Provide the [X, Y] coordinate of the cell's center where the given text is located.  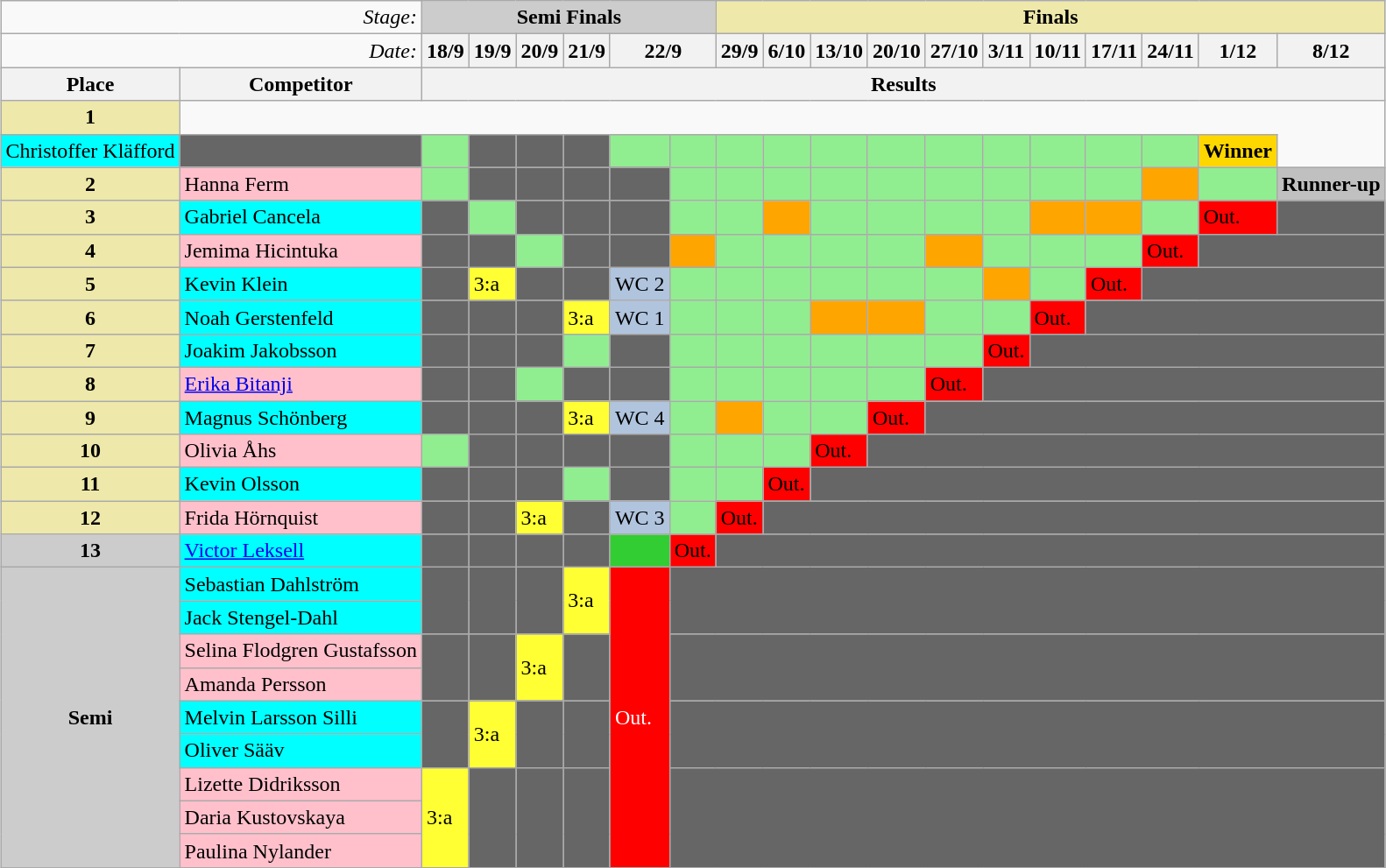
Jemima Hicintuka [301, 251]
2 [90, 184]
Jack Stengel-Dahl [301, 617]
6 [90, 317]
10 [90, 451]
Gabriel Cancela [301, 217]
Competitor [301, 84]
WC 1 [640, 317]
21/9 [587, 51]
WC 3 [640, 518]
Olivia Åhs [301, 451]
8/12 [1332, 51]
7 [90, 350]
Semi Finals [569, 18]
11 [90, 484]
1/12 [1237, 51]
Sebastian Dahlström [301, 584]
20/10 [896, 51]
Kevin Olsson [301, 484]
Paulina Nylander [301, 850]
9 [90, 418]
Erika Bitanji [301, 384]
Magnus Schönberg [301, 418]
27/10 [954, 51]
Results [903, 84]
3/11 [1006, 51]
Christoffer Kläfford [90, 151]
Selina Flodgren Gustafsson [301, 651]
5 [90, 284]
3 [90, 217]
Melvin Larsson Silli [301, 717]
Hanna Ferm [301, 184]
Date: [212, 51]
6/10 [787, 51]
Winner [1237, 151]
Place [90, 84]
19/9 [492, 51]
13/10 [839, 51]
Lizette Didriksson [301, 784]
Daria Kustovskaya [301, 817]
20/9 [540, 51]
Finals [1050, 18]
13 [90, 551]
WC 4 [640, 418]
Stage: [212, 18]
24/11 [1170, 51]
10/11 [1057, 51]
Victor Leksell [301, 551]
Amanda Persson [301, 684]
29/9 [739, 51]
Kevin Klein [301, 284]
Runner-up [1332, 184]
1 [90, 117]
Semi [90, 718]
8 [90, 384]
18/9 [445, 51]
Frida Hörnquist [301, 518]
17/11 [1114, 51]
WC 2 [640, 284]
12 [90, 518]
Noah Gerstenfeld [301, 317]
22/9 [662, 51]
Joakim Jakobsson [301, 350]
4 [90, 251]
Oliver Sääv [301, 751]
